Output the (x, y) coordinate of the center of the cell containing the given text.  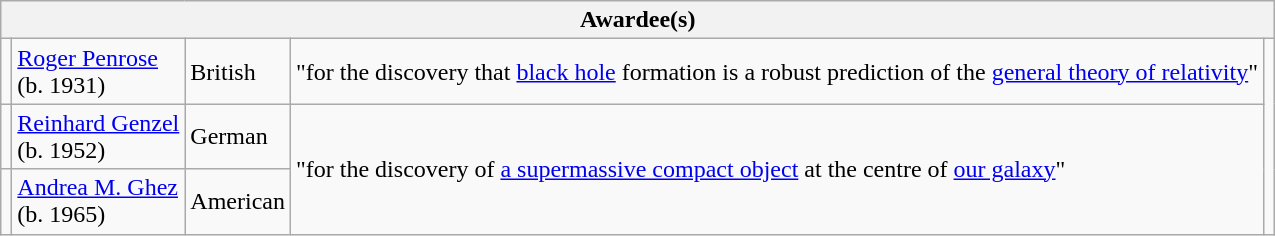
Reinhard Genzel(b. 1952) (98, 136)
German (238, 136)
"for the discovery of a supermassive compact object at the centre of our galaxy" (776, 169)
Roger Penrose(b. 1931) (98, 72)
"for the discovery that black hole formation is a robust prediction of the general theory of relativity" (776, 72)
British (238, 72)
Awardee(s) (638, 20)
Andrea M. Ghez(b. 1965) (98, 202)
American (238, 202)
